Determine the (x, y) coordinate at the center of the cell enclosing the given text.  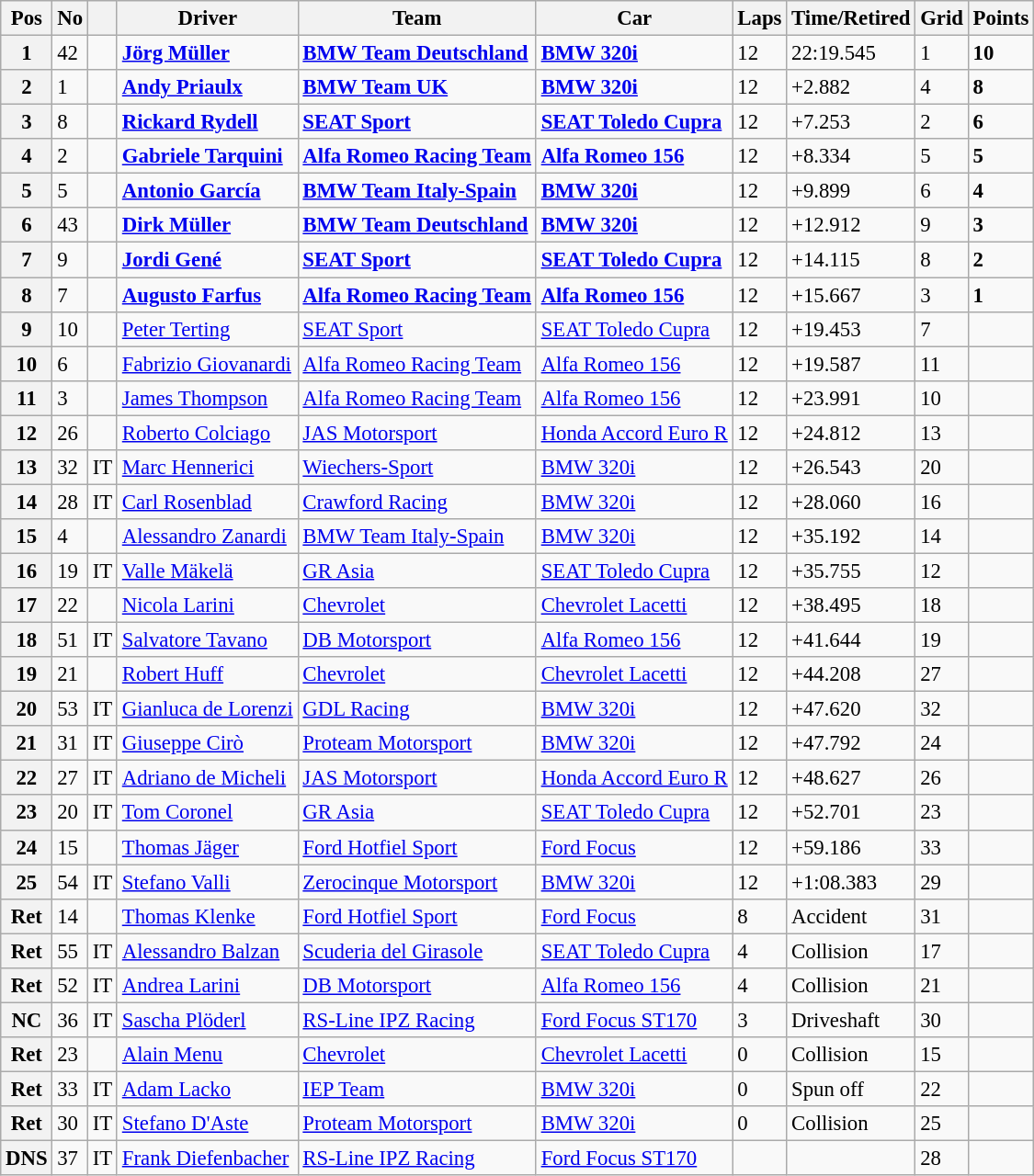
Sascha Plöderl (208, 1020)
Salvatore Tavano (208, 640)
No (70, 18)
22:19.545 (851, 53)
Andrea Larini (208, 986)
43 (70, 225)
Fabrizio Giovanardi (208, 364)
Alain Menu (208, 1055)
NC (27, 1020)
Thomas Jäger (208, 847)
Dirk Müller (208, 225)
+35.755 (851, 571)
Nicola Larini (208, 605)
Thomas Klenke (208, 916)
+19.453 (851, 329)
+1:08.383 (851, 882)
52 (70, 986)
Carl Rosenblad (208, 502)
Jörg Müller (208, 53)
Car (634, 18)
Alessandro Zanardi (208, 537)
Driver (208, 18)
+23.991 (851, 398)
Augusto Farfus (208, 295)
Stefano Valli (208, 882)
Alessandro Balzan (208, 951)
Accident (851, 916)
Gianluca de Lorenzi (208, 709)
Scuderia del Girasole (417, 951)
IEP Team (417, 1089)
36 (70, 1020)
55 (70, 951)
Adam Lacko (208, 1089)
+48.627 (851, 778)
Marc Hennerici (208, 468)
DNS (27, 1159)
Driveshaft (851, 1020)
+26.543 (851, 468)
+15.667 (851, 295)
+12.912 (851, 225)
+28.060 (851, 502)
+14.115 (851, 260)
+47.792 (851, 743)
Team (417, 18)
Andy Priaulx (208, 87)
Giuseppe Cirò (208, 743)
Stefano D'Aste (208, 1124)
GDL Racing (417, 709)
Spun off (851, 1089)
+9.899 (851, 191)
Robert Huff (208, 674)
29 (941, 882)
+35.192 (851, 537)
BMW Team UK (417, 87)
53 (70, 709)
+24.812 (851, 433)
Laps (759, 18)
Zerocinque Motorsport (417, 882)
+19.587 (851, 364)
+47.620 (851, 709)
+59.186 (851, 847)
Tom Coronel (208, 813)
Crawford Racing (417, 502)
Gabriele Tarquini (208, 156)
+52.701 (851, 813)
+44.208 (851, 674)
Peter Terting (208, 329)
Valle Mäkelä (208, 571)
Pos (27, 18)
+38.495 (851, 605)
Wiechers-Sport (417, 468)
Rickard Rydell (208, 122)
Roberto Colciago (208, 433)
42 (70, 53)
Adriano de Micheli (208, 778)
Grid (941, 18)
Time/Retired (851, 18)
Frank Diefenbacher (208, 1159)
37 (70, 1159)
Antonio García (208, 191)
+8.334 (851, 156)
54 (70, 882)
+41.644 (851, 640)
51 (70, 640)
Points (1000, 18)
James Thompson (208, 398)
+7.253 (851, 122)
Jordi Gené (208, 260)
+2.882 (851, 87)
